For the text-containing cell, return its midpoint in (x, y) coordinate format. 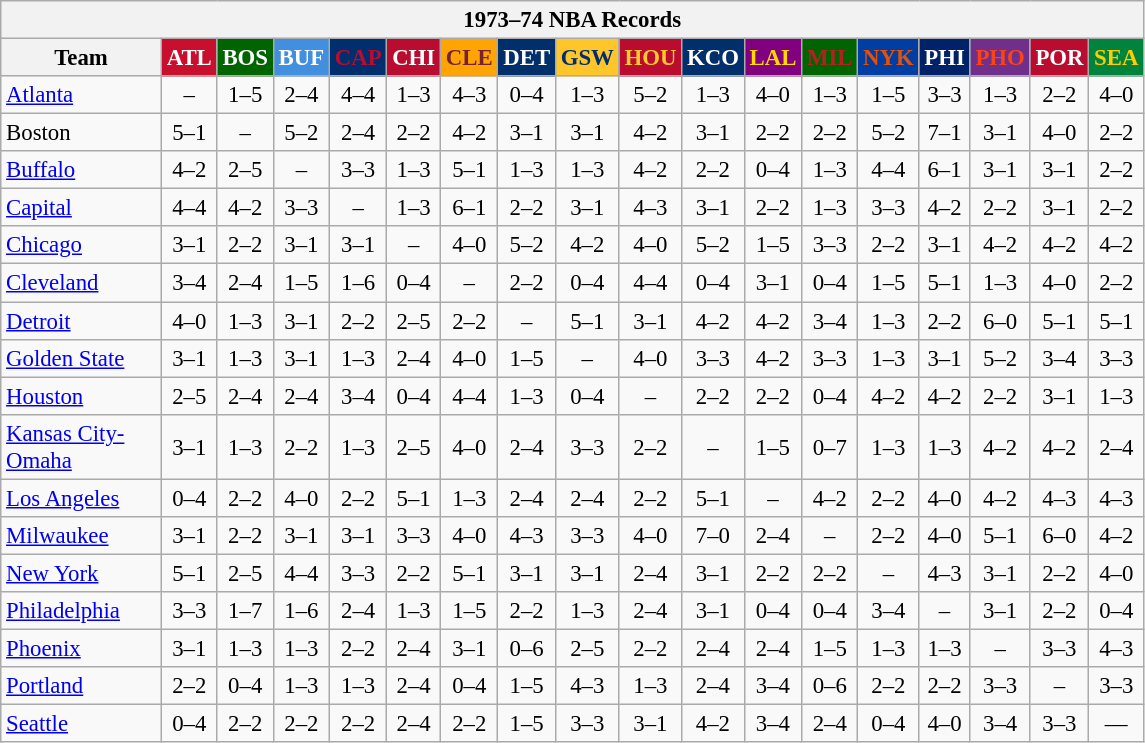
Phoenix (82, 648)
7–0 (714, 536)
KCO (714, 58)
— (1116, 724)
BOS (245, 58)
0–7 (830, 446)
PHI (944, 58)
7–1 (944, 133)
1973–74 NBA Records (572, 20)
Cleveland (82, 283)
New York (82, 573)
BUF (301, 58)
Detroit (82, 321)
ATL (189, 58)
Golden State (82, 358)
CAP (358, 58)
Philadelphia (82, 611)
Atlanta (82, 95)
Milwaukee (82, 536)
Chicago (82, 245)
GSW (587, 58)
NYK (888, 58)
Portland (82, 686)
LAL (772, 58)
Kansas City-Omaha (82, 446)
1–7 (245, 611)
Houston (82, 396)
HOU (650, 58)
Capital (82, 208)
Seattle (82, 724)
Team (82, 58)
SEA (1116, 58)
PHO (1000, 58)
Los Angeles (82, 498)
Boston (82, 133)
CHI (414, 58)
DET (526, 58)
POR (1060, 58)
Buffalo (82, 170)
CLE (470, 58)
MIL (830, 58)
